Identify which cell holds the provided text, then report its [x, y] central coordinate. 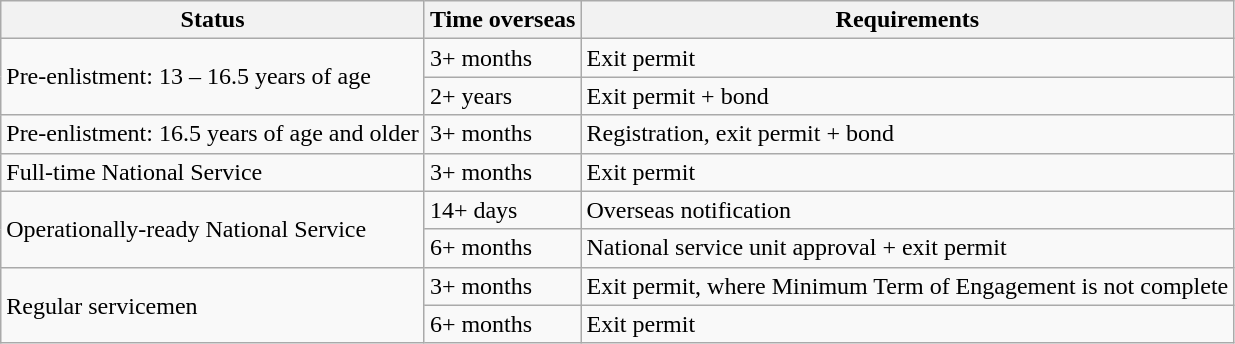
2+ years [502, 96]
Pre-enlistment: 16.5 years of age and older [213, 134]
Time overseas [502, 20]
Operationally-ready National Service [213, 229]
Regular servicemen [213, 305]
14+ days [502, 210]
Overseas notification [908, 210]
National service unit approval + exit permit [908, 248]
Requirements [908, 20]
Pre-enlistment: 13 – 16.5 years of age [213, 77]
Status [213, 20]
Full-time National Service [213, 172]
Registration, exit permit + bond [908, 134]
Exit permit + bond [908, 96]
Exit permit, where Minimum Term of Engagement is not complete [908, 286]
